Output the [X, Y] coordinate of the center of the cell containing the given text.  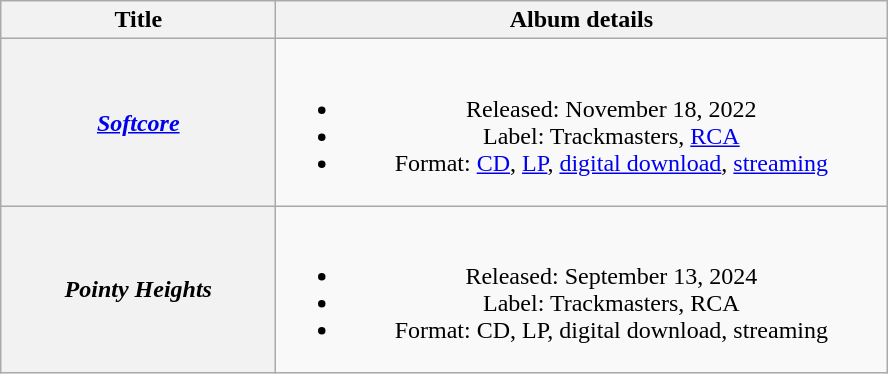
Softcore [138, 122]
Released: November 18, 2022Label: Trackmasters, RCAFormat: CD, LP, digital download, streaming [582, 122]
Title [138, 20]
Released: September 13, 2024Label: Trackmasters, RCAFormat: CD, LP, digital download, streaming [582, 290]
Album details [582, 20]
Pointy Heights [138, 290]
